Identify which cell holds the provided text, then report its (x, y) central coordinate. 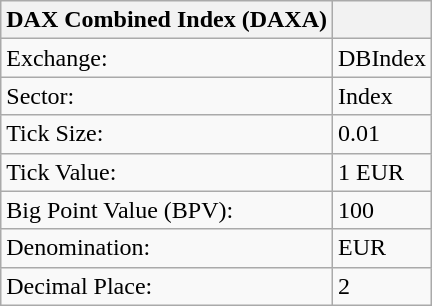
Tick Value: (167, 172)
EUR (382, 248)
Sector: (167, 96)
Index (382, 96)
Exchange: (167, 58)
Decimal Place: (167, 286)
DAX Combined Index (DAXA) (167, 20)
Big Point Value (BPV): (167, 210)
100 (382, 210)
0.01 (382, 134)
2 (382, 286)
1 EUR (382, 172)
Tick Size: (167, 134)
Denomination: (167, 248)
DBIndex (382, 58)
